Determine the (x, y) coordinate at the center of the cell enclosing the given text.  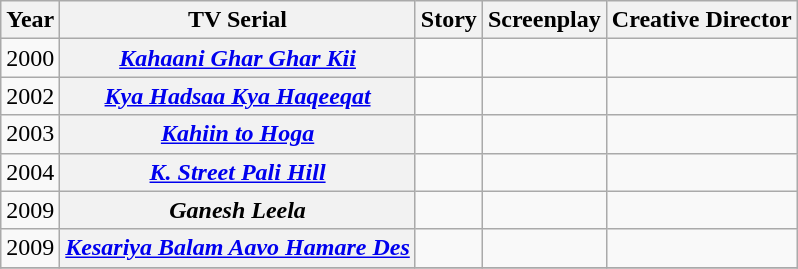
Screenplay (544, 20)
Story (448, 20)
2003 (30, 134)
2000 (30, 58)
K. Street Pali Hill (238, 172)
Ganesh Leela (238, 210)
Year (30, 20)
2002 (30, 96)
TV Serial (238, 20)
Kesariya Balam Aavo Hamare Des (238, 248)
Creative Director (702, 20)
2004 (30, 172)
Kahaani Ghar Ghar Kii (238, 58)
Kahiin to Hoga (238, 134)
Kya Hadsaa Kya Haqeeqat (238, 96)
